From the cell containing the given text, extract its center point as (x, y) coordinate. 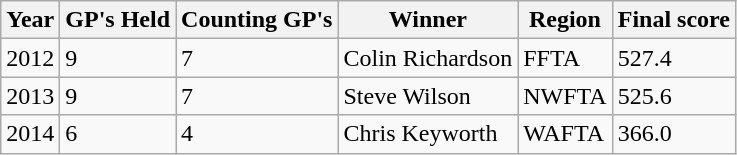
Year (30, 20)
GP's Held (118, 20)
366.0 (674, 134)
Region (565, 20)
Steve Wilson (428, 96)
2014 (30, 134)
527.4 (674, 58)
Final score (674, 20)
6 (118, 134)
WAFTA (565, 134)
525.6 (674, 96)
2013 (30, 96)
2012 (30, 58)
4 (257, 134)
Counting GP's (257, 20)
Winner (428, 20)
FFTA (565, 58)
Colin Richardson (428, 58)
NWFTA (565, 96)
Chris Keyworth (428, 134)
